Determine the (X, Y) coordinate at the center of the cell enclosing the given text.  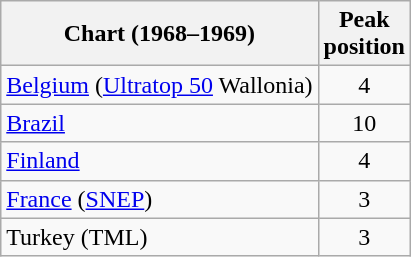
France (SNEP) (160, 199)
Brazil (160, 123)
10 (364, 123)
Belgium (Ultratop 50 Wallonia) (160, 85)
Peakposition (364, 34)
Finland (160, 161)
Turkey (TML) (160, 237)
Chart (1968–1969) (160, 34)
